Extract the [x, y] coordinate from the center of the cell holding the provided text.  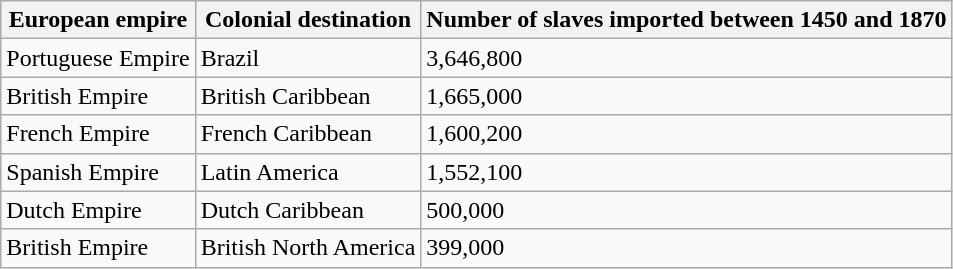
British North America [308, 248]
Brazil [308, 58]
French Caribbean [308, 134]
French Empire [98, 134]
Portuguese Empire [98, 58]
500,000 [686, 210]
1,552,100 [686, 172]
Spanish Empire [98, 172]
European empire [98, 20]
399,000 [686, 248]
1,600,200 [686, 134]
Latin America [308, 172]
3,646,800 [686, 58]
Dutch Empire [98, 210]
1,665,000 [686, 96]
Colonial destination [308, 20]
Number of slaves imported between 1450 and 1870 [686, 20]
Dutch Caribbean [308, 210]
British Caribbean [308, 96]
